Find where the given text appears and provide that cell's center as [x, y] coordinate. 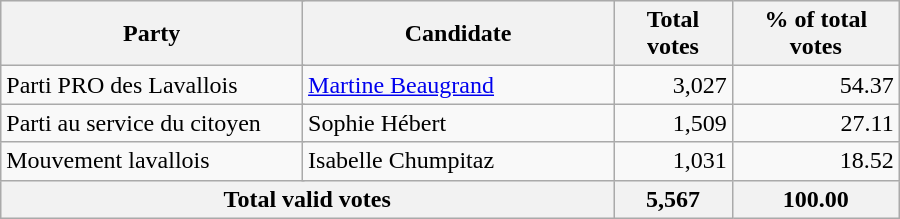
Total valid votes [308, 199]
5,567 [674, 199]
Sophie Hébert [458, 123]
Total votes [674, 34]
Parti au service du citoyen [152, 123]
1,031 [674, 161]
3,027 [674, 85]
Mouvement lavallois [152, 161]
18.52 [816, 161]
1,509 [674, 123]
54.37 [816, 85]
Isabelle Chumpitaz [458, 161]
% of total votes [816, 34]
Candidate [458, 34]
100.00 [816, 199]
Martine Beaugrand [458, 85]
Parti PRO des Lavallois [152, 85]
Party [152, 34]
27.11 [816, 123]
